Detect which cell encompasses the target text, then output its (x, y) center coordinate. 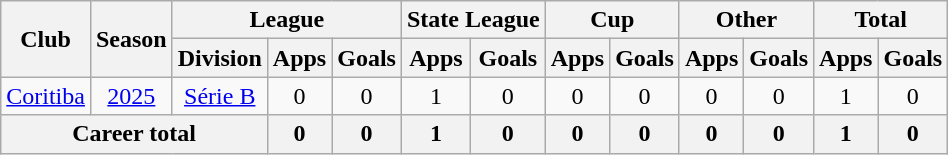
League (286, 20)
Coritiba (46, 96)
Career total (134, 134)
2025 (131, 96)
Other (746, 20)
Division (220, 58)
Série B (220, 96)
Total (881, 20)
Club (46, 39)
Season (131, 39)
Cup (612, 20)
State League (473, 20)
